Search for the cell housing the specified text and yield its [x, y] center coordinate. 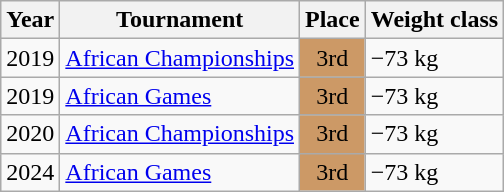
Weight class [434, 20]
Tournament [180, 20]
2024 [30, 172]
Place [333, 20]
2020 [30, 134]
Year [30, 20]
